Provide the (x, y) coordinate of the cell's center where the given text is located.  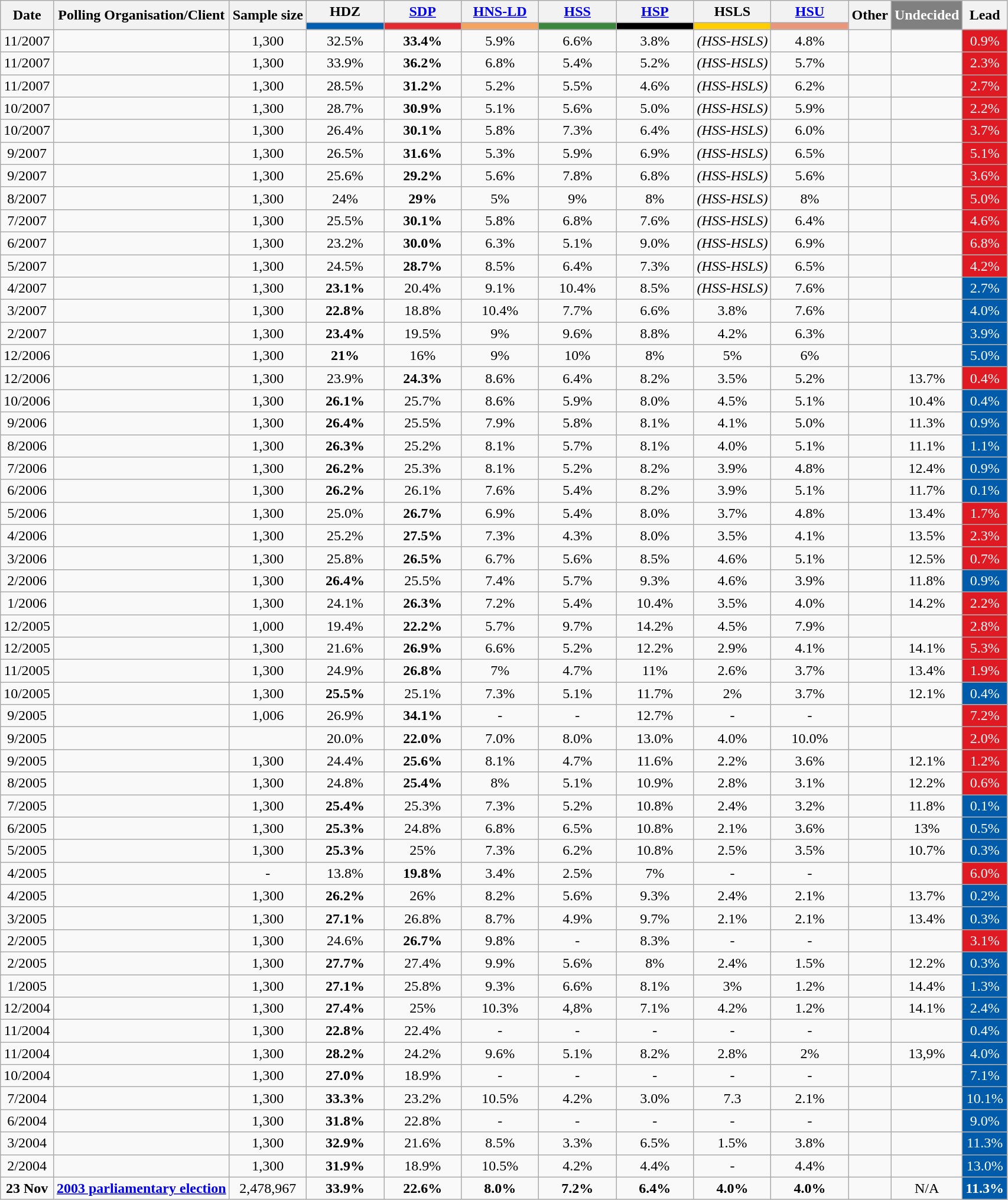
10% (578, 356)
1.3% (985, 985)
22.0% (423, 738)
6/2005 (27, 828)
13% (926, 828)
Date (27, 15)
24.2% (423, 1053)
9.9% (500, 963)
12.4% (926, 468)
2.9% (733, 648)
16% (423, 356)
19.4% (345, 626)
20.0% (345, 738)
0.6% (985, 783)
3/2005 (27, 918)
30.0% (423, 243)
7/2006 (27, 468)
12.7% (655, 716)
25.7% (423, 401)
14.4% (926, 985)
HSU (809, 12)
20.4% (423, 288)
28.5% (345, 86)
1,006 (268, 716)
2/2004 (27, 1166)
13.8% (345, 873)
9.1% (500, 288)
31.6% (423, 153)
HSLS (733, 12)
9/2006 (27, 423)
3.3% (578, 1143)
10.9% (655, 783)
29% (423, 198)
21% (345, 356)
24.6% (345, 940)
24.5% (345, 265)
3/2004 (27, 1143)
2003 parliamentary election (141, 1188)
24.4% (345, 761)
7/2004 (27, 1098)
34.1% (423, 716)
2/2006 (27, 580)
10.0% (809, 738)
1,000 (268, 626)
27.5% (423, 536)
0.5% (985, 828)
22.2% (423, 626)
8.3% (655, 940)
28.2% (345, 1053)
2.0% (985, 738)
12.5% (926, 558)
33.4% (423, 41)
24.3% (423, 378)
5/2006 (27, 513)
4/2007 (27, 288)
3.0% (655, 1098)
6.7% (500, 558)
13.5% (926, 536)
HSS (578, 12)
5/2005 (27, 851)
32.9% (345, 1143)
4/2006 (27, 536)
7.3 (733, 1098)
1.1% (985, 446)
2.6% (733, 671)
3.2% (809, 806)
24% (345, 198)
10/2004 (27, 1076)
10.3% (500, 1008)
SDP (423, 12)
13,9% (926, 1053)
6/2004 (27, 1121)
HSP (655, 12)
HNS-LD (500, 12)
Lead (985, 15)
N/A (926, 1188)
5/2007 (27, 265)
10.7% (926, 851)
33.3% (345, 1098)
10/2006 (27, 401)
19.5% (423, 333)
7.0% (500, 738)
11% (655, 671)
23.9% (345, 378)
23 Nov (27, 1188)
11.1% (926, 446)
Sample size (268, 15)
0.2% (985, 896)
18.8% (423, 311)
3/2007 (27, 311)
32.5% (345, 41)
Other (870, 15)
3.4% (500, 873)
7.8% (578, 176)
36.2% (423, 63)
1/2005 (27, 985)
HDZ (345, 12)
6/2007 (27, 243)
27.7% (345, 963)
22.4% (423, 1031)
Polling Organisation/Client (141, 15)
Undecided (926, 15)
4,8% (578, 1008)
11.6% (655, 761)
29.2% (423, 176)
9.8% (500, 940)
1.7% (985, 513)
31.8% (345, 1121)
4.9% (578, 918)
7/2007 (27, 220)
6/2006 (27, 491)
2,478,967 (268, 1188)
5.5% (578, 86)
1.9% (985, 671)
11/2005 (27, 671)
10.1% (985, 1098)
4.3% (578, 536)
25.0% (345, 513)
6% (809, 356)
10/2005 (27, 693)
25.1% (423, 693)
31.9% (345, 1166)
7.4% (500, 580)
19.8% (423, 873)
3/2006 (27, 558)
0.7% (985, 558)
8/2005 (27, 783)
31.2% (423, 86)
26% (423, 896)
1/2006 (27, 603)
23.1% (345, 288)
2/2007 (27, 333)
8.8% (655, 333)
23.4% (345, 333)
30.9% (423, 108)
3% (733, 985)
12/2004 (27, 1008)
27.0% (345, 1076)
8.7% (500, 918)
7.7% (578, 311)
24.9% (345, 671)
22.6% (423, 1188)
24.1% (345, 603)
8/2006 (27, 446)
7/2005 (27, 806)
8/2007 (27, 198)
